Scan for the cell matching the given text and deliver its [X, Y] coordinate at center. 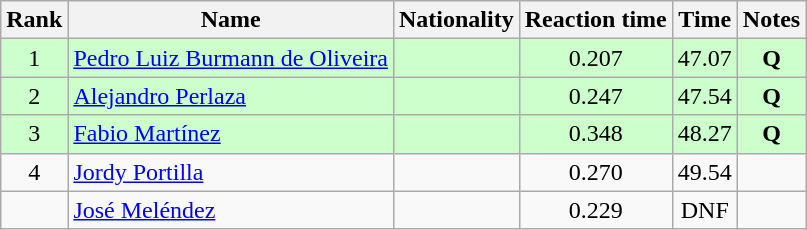
0.229 [596, 210]
Reaction time [596, 20]
4 [34, 172]
48.27 [704, 134]
DNF [704, 210]
0.270 [596, 172]
1 [34, 58]
3 [34, 134]
49.54 [704, 172]
José Meléndez [231, 210]
Pedro Luiz Burmann de Oliveira [231, 58]
0.247 [596, 96]
0.348 [596, 134]
47.54 [704, 96]
Fabio Martínez [231, 134]
Jordy Portilla [231, 172]
Notes [771, 20]
Nationality [456, 20]
Rank [34, 20]
47.07 [704, 58]
Time [704, 20]
0.207 [596, 58]
Alejandro Perlaza [231, 96]
2 [34, 96]
Name [231, 20]
